Pinpoint the cell where the given text exists, returning its (x, y) midpoint coordinate. 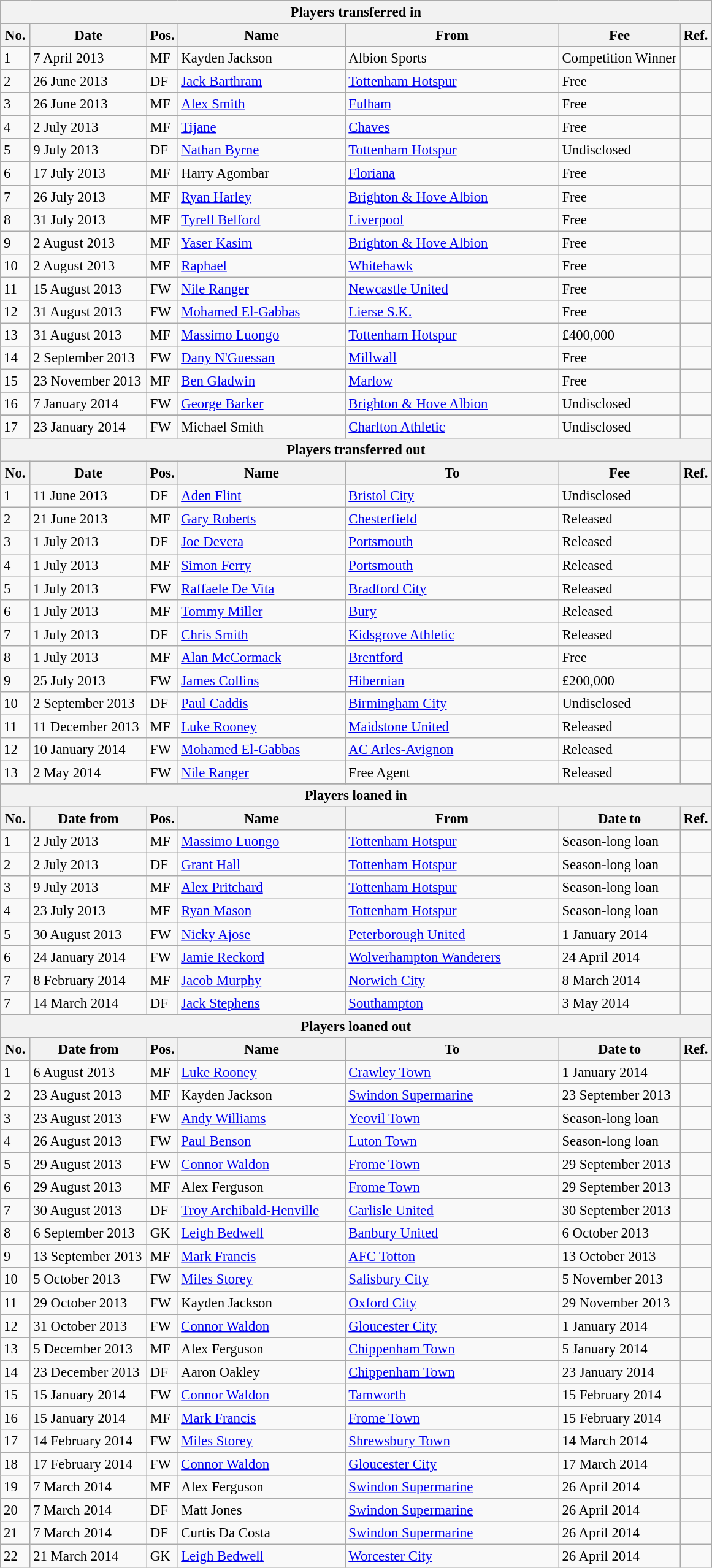
Aden Flint (261, 496)
23 July 2013 (88, 911)
Players transferred in (356, 12)
Raphael (261, 265)
Joe Devera (261, 542)
Hibernian (452, 680)
23 November 2013 (88, 381)
Ryan Harley (261, 197)
Lierse S.K. (452, 312)
Wolverhampton Wanderers (452, 957)
21 June 2013 (88, 519)
11 December 2013 (88, 726)
15 August 2013 (88, 289)
Oxford City (452, 1303)
Raffaele De Vita (261, 588)
Floriana (452, 173)
29 October 2013 (88, 1303)
Players transferred out (356, 450)
Players loaned in (356, 796)
Andy Williams (261, 1118)
Millwall (452, 358)
Whitehawk (452, 265)
Tommy Miller (261, 611)
Worcester City (452, 1556)
21 March 2014 (88, 1556)
13 October 2013 (619, 1257)
Paul Caddis (261, 704)
17 March 2014 (619, 1464)
Fulham (452, 104)
AFC Totton (452, 1257)
23 December 2013 (88, 1372)
31 July 2013 (88, 219)
Albion Sports (452, 58)
Alex Pritchard (261, 888)
Tyrell Belford (261, 219)
20 (15, 1510)
George Barker (261, 404)
Jacob Murphy (261, 980)
19 (15, 1487)
5 October 2013 (88, 1280)
26 July 2013 (88, 197)
22 (15, 1556)
Aaron Oakley (261, 1372)
13 September 2013 (88, 1257)
5 December 2013 (88, 1349)
Yeovil Town (452, 1118)
Carlisle United (452, 1211)
6 September 2013 (88, 1233)
£200,000 (619, 680)
Southampton (452, 1003)
£400,000 (619, 335)
Michael Smith (261, 427)
Chaves (452, 127)
Jack Barthram (261, 82)
3 May 2014 (619, 1003)
Brentford (452, 658)
6 August 2013 (88, 1072)
26 August 2013 (88, 1141)
Jamie Reckord (261, 957)
6 October 2013 (619, 1233)
Grant Hall (261, 865)
Harry Agombar (261, 173)
Chris Smith (261, 634)
29 November 2013 (619, 1303)
Jack Stephens (261, 1003)
AC Arles-Avignon (452, 750)
24 January 2014 (88, 957)
Dany N'Guessan (261, 358)
21 (15, 1533)
17 February 2014 (88, 1464)
14 February 2014 (88, 1441)
Banbury United (452, 1233)
Liverpool (452, 219)
Alex Smith (261, 104)
8 February 2014 (88, 980)
Curtis Da Costa (261, 1533)
Alan McCormack (261, 658)
Matt Jones (261, 1510)
Paul Benson (261, 1141)
Ryan Mason (261, 911)
25 July 2013 (88, 680)
Kidsgrove Athletic (452, 634)
5 November 2013 (619, 1280)
Tijane (261, 127)
5 January 2014 (619, 1349)
Chesterfield (452, 519)
Charlton Athletic (452, 427)
Newcastle United (452, 289)
Nicky Ajose (261, 934)
Shrewsbury Town (452, 1441)
Crawley Town (452, 1072)
Birmingham City (452, 704)
Peterborough United (452, 934)
Free Agent (452, 773)
18 (15, 1464)
24 April 2014 (619, 957)
8 March 2014 (619, 980)
Nathan Byrne (261, 150)
31 October 2013 (88, 1326)
Bristol City (452, 496)
Luton Town (452, 1141)
Gary Roberts (261, 519)
23 September 2013 (619, 1095)
Salisbury City (452, 1280)
Competition Winner (619, 58)
7 April 2013 (88, 58)
Bury (452, 611)
James Collins (261, 680)
11 June 2013 (88, 496)
Marlow (452, 381)
Norwich City (452, 980)
30 September 2013 (619, 1211)
Ben Gladwin (261, 381)
Troy Archibald-Henville (261, 1211)
Tamworth (452, 1395)
2 May 2014 (88, 773)
10 January 2014 (88, 750)
Maidstone United (452, 726)
Players loaned out (356, 1026)
Yaser Kasim (261, 243)
7 January 2014 (88, 404)
Bradford City (452, 588)
17 July 2013 (88, 173)
Simon Ferry (261, 565)
